Find where the given text appears and provide that cell's center as [x, y] coordinate. 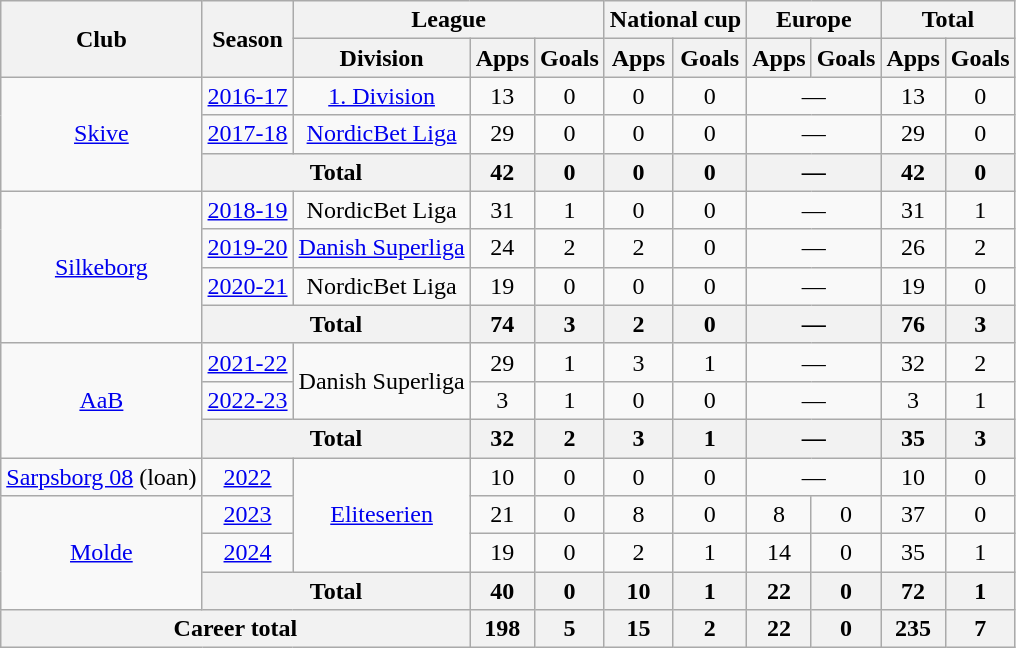
1. Division [382, 96]
2018-19 [248, 210]
Skive [102, 134]
Molde [102, 553]
5 [570, 629]
League [448, 20]
7 [980, 629]
Europe [814, 20]
AaB [102, 400]
15 [638, 629]
40 [502, 591]
26 [913, 248]
2020-21 [248, 286]
2016-17 [248, 96]
2017-18 [248, 134]
2021-22 [248, 362]
14 [779, 553]
76 [913, 324]
2022 [248, 477]
Sarpsborg 08 (loan) [102, 477]
Club [102, 39]
72 [913, 591]
2022-23 [248, 400]
Season [248, 39]
2019-20 [248, 248]
2024 [248, 553]
24 [502, 248]
Division [382, 58]
2023 [248, 515]
21 [502, 515]
Silkeborg [102, 267]
37 [913, 515]
Career total [236, 629]
198 [502, 629]
National cup [675, 20]
74 [502, 324]
235 [913, 629]
Eliteserien [382, 515]
